Determine the [X, Y] coordinate at the center of the cell enclosing the given text.  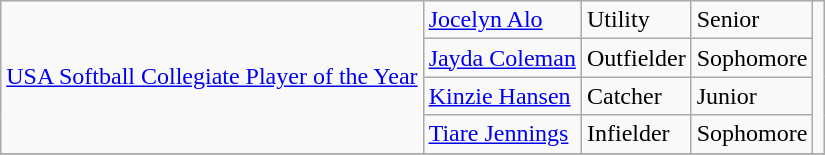
Tiare Jennings [502, 134]
Catcher [636, 96]
Outfielder [636, 58]
Jayda Coleman [502, 58]
Jocelyn Alo [502, 20]
Kinzie Hansen [502, 96]
Utility [636, 20]
Senior [752, 20]
Junior [752, 96]
Infielder [636, 134]
USA Softball Collegiate Player of the Year [212, 77]
